Extract the [X, Y] coordinate from the center of the cell holding the provided text.  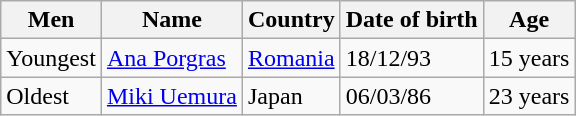
Miki Uemura [172, 96]
18/12/93 [412, 58]
15 years [529, 58]
Oldest [52, 96]
Youngest [52, 58]
Country [291, 20]
Japan [291, 96]
06/03/86 [412, 96]
Ana Porgras [172, 58]
Date of birth [412, 20]
Age [529, 20]
Romania [291, 58]
Name [172, 20]
Men [52, 20]
23 years [529, 96]
